Identify which cell holds the provided text, then report its [x, y] central coordinate. 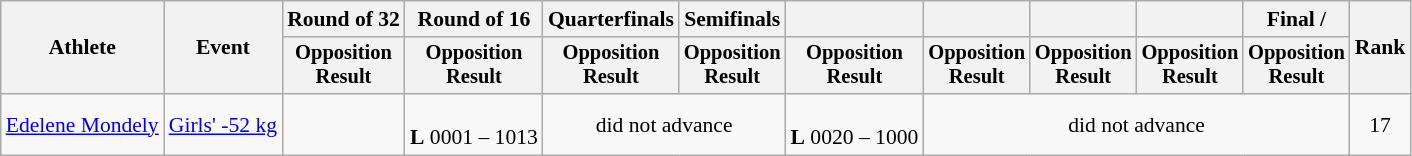
Round of 16 [474, 19]
Round of 32 [344, 19]
Semifinals [732, 19]
Edelene Mondely [82, 124]
Event [223, 48]
17 [1380, 124]
Athlete [82, 48]
L 0020 – 1000 [854, 124]
Final / [1296, 19]
Quarterfinals [611, 19]
Girls' -52 kg [223, 124]
Rank [1380, 48]
L 0001 – 1013 [474, 124]
